Output the (X, Y) coordinate of the center of the cell containing the given text.  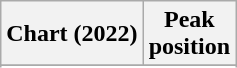
Chart (2022) (72, 34)
Peakposition (189, 34)
